Capture the cell that displays the provided text and extract its [x, y] central coordinate. 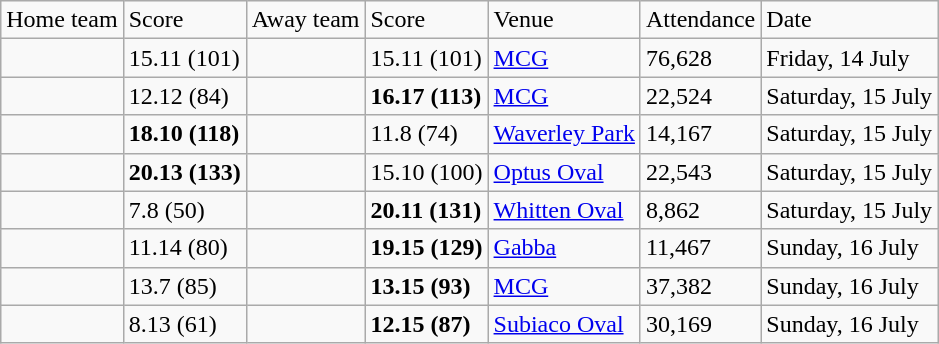
Away team [306, 20]
18.10 (118) [184, 134]
11.8 (74) [426, 134]
Venue [564, 20]
37,382 [700, 286]
13.7 (85) [184, 286]
16.17 (113) [426, 96]
Home team [62, 20]
Friday, 14 July [850, 58]
Date [850, 20]
11.14 (80) [184, 248]
Attendance [700, 20]
19.15 (129) [426, 248]
8.13 (61) [184, 324]
76,628 [700, 58]
20.13 (133) [184, 172]
Whitten Oval [564, 210]
11,467 [700, 248]
14,167 [700, 134]
15.10 (100) [426, 172]
Subiaco Oval [564, 324]
Waverley Park [564, 134]
Optus Oval [564, 172]
12.12 (84) [184, 96]
22,543 [700, 172]
13.15 (93) [426, 286]
20.11 (131) [426, 210]
12.15 (87) [426, 324]
8,862 [700, 210]
22,524 [700, 96]
Gabba [564, 248]
30,169 [700, 324]
7.8 (50) [184, 210]
